Provide the (x, y) coordinate of the cell's center where the given text is located.  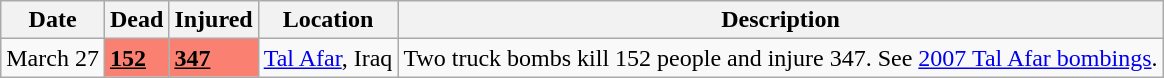
152 (136, 58)
March 27 (53, 58)
Description (780, 20)
Location (328, 20)
Injured (214, 20)
Dead (136, 20)
347 (214, 58)
Tal Afar, Iraq (328, 58)
Two truck bombs kill 152 people and injure 347. See 2007 Tal Afar bombings. (780, 58)
Date (53, 20)
